Pinpoint the cell where the given text exists, returning its (x, y) midpoint coordinate. 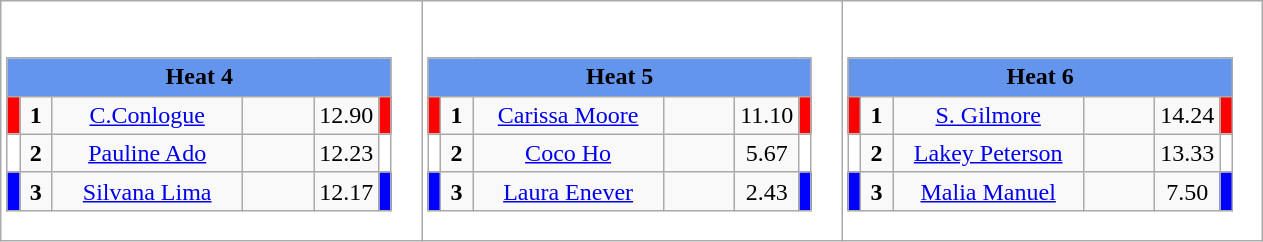
Coco Ho (568, 153)
Carissa Moore (568, 115)
C.Conlogue (148, 115)
11.10 (767, 115)
Heat 4 1 C.Conlogue 12.90 2 Pauline Ado 12.23 3 Silvana Lima 12.17 (212, 121)
Heat 5 (620, 77)
12.17 (346, 191)
12.90 (346, 115)
Pauline Ado (148, 153)
Malia Manuel (988, 191)
Lakey Peterson (988, 153)
7.50 (1188, 191)
2.43 (767, 191)
14.24 (1188, 115)
13.33 (1188, 153)
S. Gilmore (988, 115)
Laura Enever (568, 191)
12.23 (346, 153)
Heat 4 (199, 77)
Heat 6 1 S. Gilmore 14.24 2 Lakey Peterson 13.33 3 Malia Manuel 7.50 (1052, 121)
Heat 6 (1040, 77)
Heat 5 1 Carissa Moore 11.10 2 Coco Ho 5.67 3 Laura Enever 2.43 (632, 121)
Silvana Lima (148, 191)
5.67 (767, 153)
